Provide the [X, Y] coordinate of the cell's center where the given text is located.  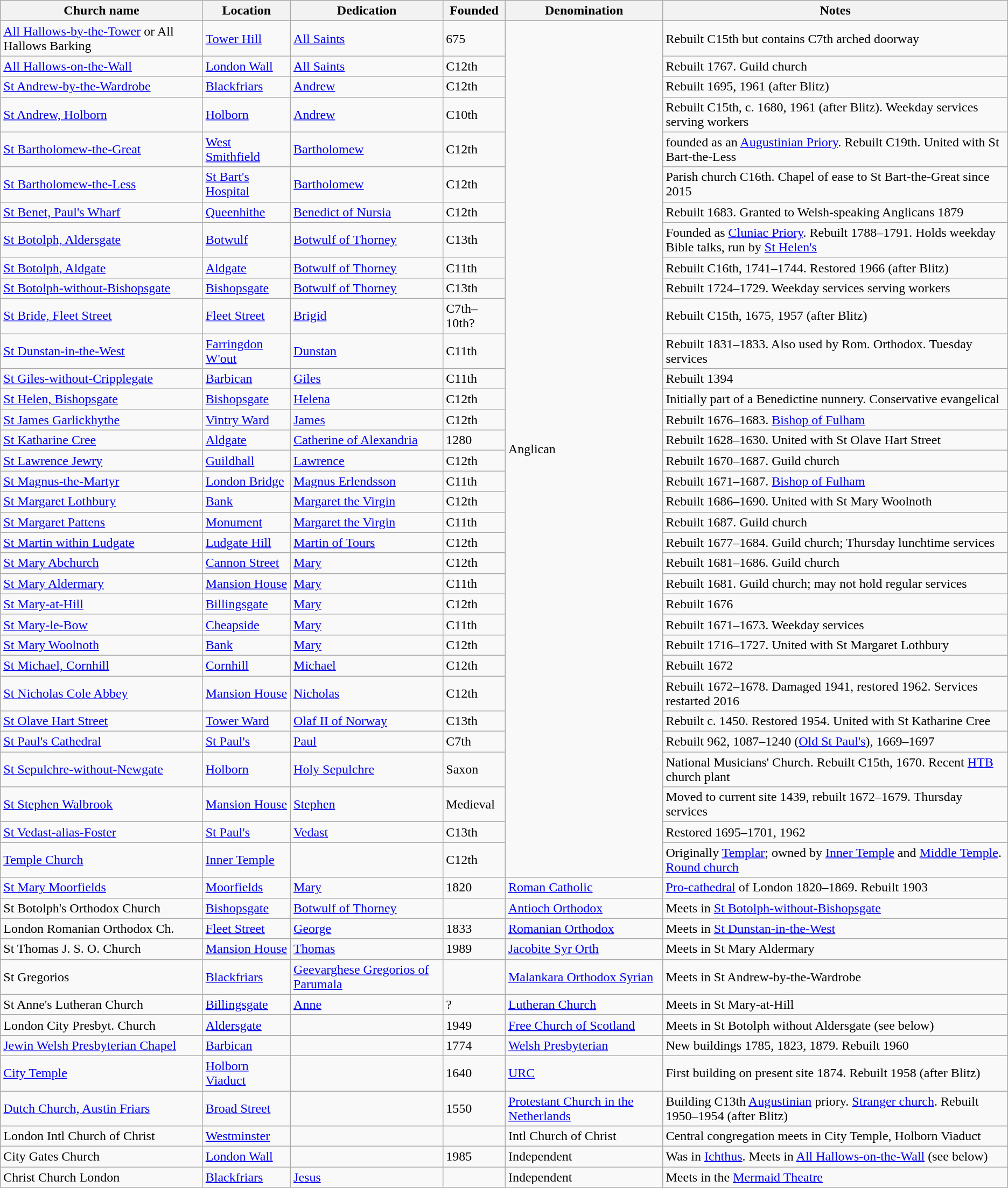
C7th [474, 742]
1949 [474, 1025]
Holy Sepulchre [367, 770]
1280 [474, 440]
Anglican [584, 449]
Rebuilt 1724–1729. Weekday services serving workers [835, 288]
Meets in St Dunstan-in-the-West [835, 929]
St Olave Hart Street [101, 721]
Geevarghese Gregorios of Parumala [367, 976]
Dedication [367, 11]
Restored 1695–1701, 1962 [835, 832]
Westminster [247, 1136]
St Gregorios [101, 976]
Martin of Tours [367, 543]
St Nicholas Cole Abbey [101, 693]
First building on present site 1874. Rebuilt 1958 (after Blitz) [835, 1073]
St Andrew-by-the-Wardrobe [101, 87]
St Magnus-the-Martyr [101, 481]
Rebuilt 1671–1673. Weekday services [835, 624]
Rebuilt 1677–1684. Guild church; Thursday lunchtime services [835, 543]
Lawrence [367, 461]
Meets in St Botolph without Aldersgate (see below) [835, 1025]
Welsh Presbyterian [584, 1045]
St Bride, Fleet Street [101, 315]
Christ Church London [101, 1177]
Jewin Welsh Presbyterian Chapel [101, 1045]
1774 [474, 1045]
St Mary Woolnoth [101, 645]
Cheapside [247, 624]
Jesus [367, 1177]
founded as an Augustinian Priory. Rebuilt C19th. United with St Bart-the-Less [835, 150]
St Botolph's Orthodox Church [101, 908]
Notes [835, 11]
Antioch Orthodox [584, 908]
Queenhithe [247, 212]
Michael [367, 665]
St Anne's Lutheran Church [101, 1004]
Jacobite Syr Orth [584, 949]
Guildhall [247, 461]
C7th–10th? [474, 315]
St Mary Aldermary [101, 584]
Rebuilt 1676 [835, 604]
St Benet, Paul's Wharf [101, 212]
St Margaret Lothbury [101, 502]
Rebuilt 1681–1686. Guild church [835, 563]
Rebuilt 962, 1087–1240 (Old St Paul's), 1669–1697 [835, 742]
1833 [474, 929]
Rebuilt C15th, 1675, 1957 (after Blitz) [835, 315]
Brigid [367, 315]
Malankara Orthodox Syrian [584, 976]
London Bridge [247, 481]
? [474, 1004]
1820 [474, 888]
National Musicians' Church. Rebuilt C15th, 1670. Recent HTB church plant [835, 770]
Lutheran Church [584, 1004]
1989 [474, 949]
Catherine of Alexandria [367, 440]
St Michael, Cornhill [101, 665]
Dutch Church, Austin Friars [101, 1108]
Botwulf [247, 240]
New buildings 1785, 1823, 1879. Rebuilt 1960 [835, 1045]
St Dunstan-in-the-West [101, 351]
Holborn Viaduct [247, 1073]
Olaf II of Norway [367, 721]
St Botolph, Aldgate [101, 268]
Initially part of a Benedictine nunnery. Conservative evangelical [835, 399]
1640 [474, 1073]
Anne [367, 1004]
Dunstan [367, 351]
Intl Church of Christ [584, 1136]
Stephen [367, 804]
Free Church of Scotland [584, 1025]
C10th [474, 114]
Rebuilt 1683. Granted to Welsh-speaking Anglicans 1879 [835, 212]
Vintry Ward [247, 420]
Temple Church [101, 860]
St Bartholomew-the-Less [101, 184]
St Andrew, Holborn [101, 114]
Ludgate Hill [247, 543]
Medieval [474, 804]
London City Presbyt. Church [101, 1025]
Inner Temple [247, 860]
Rebuilt 1676–1683. Bishop of Fulham [835, 420]
Moved to current site 1439, rebuilt 1672–1679. Thursday services [835, 804]
Originally Templar; owned by Inner Temple and Middle Temple. Round church [835, 860]
Protestant Church in the Netherlands [584, 1108]
George [367, 929]
St Stephen Walbrook [101, 804]
London Romanian Orthodox Ch. [101, 929]
St Botolph, Aldersgate [101, 240]
Tower Hill [247, 39]
Farringdon W'out [247, 351]
Giles [367, 379]
Church name [101, 11]
Moorfields [247, 888]
St Paul's Cathedral [101, 742]
Cornhill [247, 665]
Rebuilt c. 1450. Restored 1954. United with St Katharine Cree [835, 721]
St Lawrence Jewry [101, 461]
Rebuilt 1831–1833. Also used by Rom. Orthodox. Tuesday services [835, 351]
James [367, 420]
St Thomas J. S. O. Church [101, 949]
West Smithfield [247, 150]
St James Garlickhythe [101, 420]
Founded [474, 11]
Rebuilt 1695, 1961 (after Blitz) [835, 87]
Founded as Cluniac Priory. Rebuilt 1788–1791. Holds weekday Bible talks, run by St Helen's [835, 240]
Rebuilt 1687. Guild church [835, 522]
Vedast [367, 832]
Rebuilt 1672 [835, 665]
St Helen, Bishopsgate [101, 399]
Was in Ichthus. Meets in All Hallows-on-the-Wall (see below) [835, 1157]
Rebuilt C15th, c. 1680, 1961 (after Blitz). Weekday services serving workers [835, 114]
Rebuilt 1394 [835, 379]
All Hallows-by-the-Tower or All Hallows Barking [101, 39]
Meets in the Mermaid Theatre [835, 1177]
Tower Ward [247, 721]
St Mary Abchurch [101, 563]
Rebuilt C16th, 1741–1744. Restored 1966 (after Blitz) [835, 268]
Building C13th Augustinian priory. Stranger church. Rebuilt 1950–1954 (after Blitz) [835, 1108]
St Margaret Pattens [101, 522]
Nicholas [367, 693]
Roman Catholic [584, 888]
Pro-cathedral of London 1820–1869. Rebuilt 1903 [835, 888]
All Hallows-on-the-Wall [101, 66]
Rebuilt 1681. Guild church; may not hold regular services [835, 584]
Helena [367, 399]
Paul [367, 742]
London Intl Church of Christ [101, 1136]
Rebuilt C15th but contains C7th arched doorway [835, 39]
St Katharine Cree [101, 440]
St Bart's Hospital [247, 184]
Romanian Orthodox [584, 929]
Meets in St Mary-at-Hill [835, 1004]
St Botolph-without-Bishopsgate [101, 288]
1550 [474, 1108]
Benedict of Nursia [367, 212]
Rebuilt 1672–1678. Damaged 1941, restored 1962. Services restarted 2016 [835, 693]
Location [247, 11]
Central congregation meets in City Temple, Holborn Viaduct [835, 1136]
1985 [474, 1157]
Meets in St Botolph-without-Bishopsgate [835, 908]
City Gates Church [101, 1157]
Aldersgate [247, 1025]
675 [474, 39]
Parish church C16th. Chapel of ease to St Bart-the-Great since 2015 [835, 184]
Cannon Street [247, 563]
Meets in St Andrew-by-the-Wardrobe [835, 976]
Monument [247, 522]
Rebuilt 1767. Guild church [835, 66]
Rebuilt 1628–1630. United with St Olave Hart Street [835, 440]
St Mary Moorfields [101, 888]
Rebuilt 1671–1687. Bishop of Fulham [835, 481]
St Giles-without-Cripplegate [101, 379]
Broad Street [247, 1108]
Saxon [474, 770]
St Sepulchre-without-Newgate [101, 770]
Meets in St Mary Aldermary [835, 949]
St Vedast-alias-Foster [101, 832]
Denomination [584, 11]
Rebuilt 1686–1690. United with St Mary Woolnoth [835, 502]
Magnus Erlendsson [367, 481]
City Temple [101, 1073]
St Mary-at-Hill [101, 604]
St Mary-le-Bow [101, 624]
Rebuilt 1716–1727. United with St Margaret Lothbury [835, 645]
URC [584, 1073]
Rebuilt 1670–1687. Guild church [835, 461]
Thomas [367, 949]
St Martin within Ludgate [101, 543]
St Bartholomew-the-Great [101, 150]
